Pinpoint the cell where the given text exists, returning its (X, Y) midpoint coordinate. 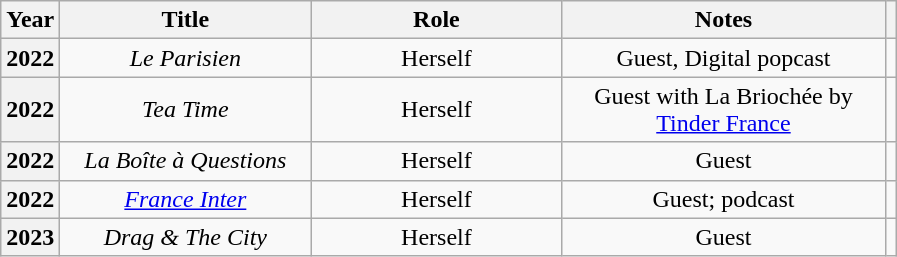
France Inter (186, 199)
Drag & The City (186, 237)
Le Parisien (186, 58)
Notes (724, 20)
2023 (30, 237)
Year (30, 20)
Title (186, 20)
Role (436, 20)
Guest with La Briochée by Tinder France (724, 110)
Guest, Digital popcast (724, 58)
Guest; podcast (724, 199)
Tea Time (186, 110)
La Boîte à Questions (186, 161)
